Output the (X, Y) coordinate of the center of the cell containing the given text.  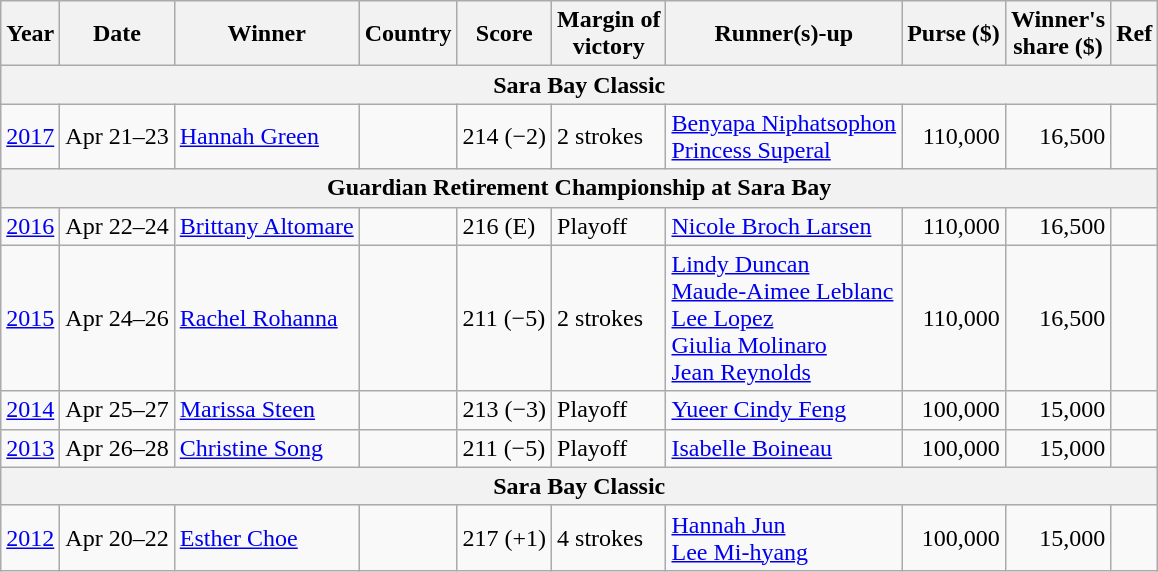
Apr 21–23 (117, 136)
Hannah Jun Lee Mi-hyang (784, 538)
2016 (30, 226)
214 (−2) (504, 136)
216 (E) (504, 226)
2015 (30, 318)
Isabelle Boineau (784, 448)
217 (+1) (504, 538)
Country (408, 34)
Hannah Green (266, 136)
Guardian Retirement Championship at Sara Bay (580, 188)
Apr 22–24 (117, 226)
Esther Choe (266, 538)
Nicole Broch Larsen (784, 226)
Apr 26–28 (117, 448)
Margin ofvictory (609, 34)
2013 (30, 448)
4 strokes (609, 538)
Winner'sshare ($) (1058, 34)
Purse ($) (954, 34)
Score (504, 34)
Benyapa Niphatsophon Princess Superal (784, 136)
Brittany Altomare (266, 226)
Apr 24–26 (117, 318)
Apr 20–22 (117, 538)
2012 (30, 538)
Lindy Duncan Maude-Aimee Leblanc Lee Lopez Giulia Molinaro Jean Reynolds (784, 318)
Apr 25–27 (117, 410)
2017 (30, 136)
Year (30, 34)
Runner(s)-up (784, 34)
Yueer Cindy Feng (784, 410)
Date (117, 34)
Ref (1134, 34)
Rachel Rohanna (266, 318)
Christine Song (266, 448)
2014 (30, 410)
Marissa Steen (266, 410)
213 (−3) (504, 410)
Winner (266, 34)
